Identify which cell holds the provided text, then report its [x, y] central coordinate. 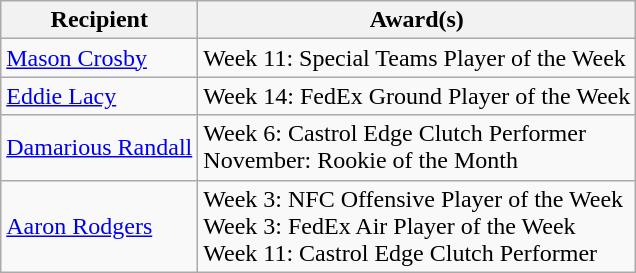
Week 14: FedEx Ground Player of the Week [417, 96]
Damarious Randall [100, 148]
Week 3: NFC Offensive Player of the WeekWeek 3: FedEx Air Player of the WeekWeek 11: Castrol Edge Clutch Performer [417, 226]
Mason Crosby [100, 58]
Aaron Rodgers [100, 226]
Recipient [100, 20]
Award(s) [417, 20]
Eddie Lacy [100, 96]
Week 6: Castrol Edge Clutch PerformerNovember: Rookie of the Month [417, 148]
Week 11: Special Teams Player of the Week [417, 58]
